Return the (x, y) coordinate for the center point of the cell that contains the specified text.  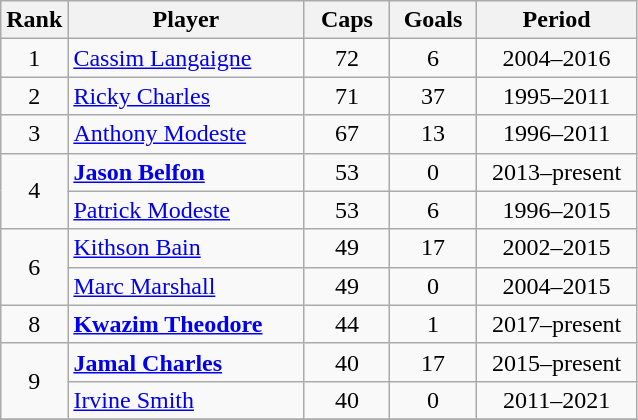
Rank (34, 20)
2013–present (556, 172)
2011–2021 (556, 400)
2015–present (556, 362)
Anthony Modeste (186, 134)
2004–2016 (556, 58)
Kwazim Theodore (186, 324)
4 (34, 191)
2017–present (556, 324)
2 (34, 96)
Cassim Langaigne (186, 58)
2002–2015 (556, 248)
Player (186, 20)
Goals (433, 20)
13 (433, 134)
2004–2015 (556, 286)
71 (347, 96)
1996–2015 (556, 210)
Ricky Charles (186, 96)
Kithson Bain (186, 248)
Jamal Charles (186, 362)
Caps (347, 20)
9 (34, 381)
67 (347, 134)
72 (347, 58)
3 (34, 134)
37 (433, 96)
8 (34, 324)
Jason Belfon (186, 172)
44 (347, 324)
1996–2011 (556, 134)
Period (556, 20)
1995–2011 (556, 96)
Marc Marshall (186, 286)
Irvine Smith (186, 400)
Patrick Modeste (186, 210)
